Find where the given text appears and provide that cell's center as [X, Y] coordinate. 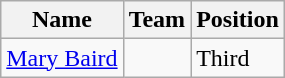
Name [62, 20]
Team [157, 20]
Position [238, 20]
Mary Baird [62, 58]
Third [238, 58]
